Pinpoint the cell where the given text exists, returning its [X, Y] midpoint coordinate. 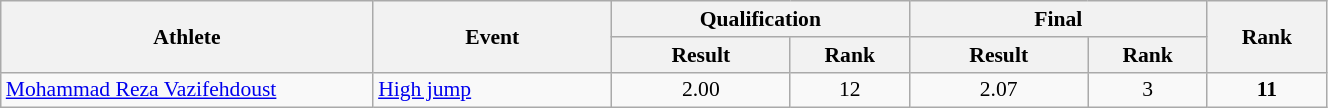
2.00 [700, 90]
11 [1266, 90]
12 [850, 90]
Mohammad Reza Vazifehdoust [187, 90]
3 [1148, 90]
2.07 [998, 90]
Event [492, 36]
Athlete [187, 36]
Final [1058, 19]
High jump [492, 90]
Qualification [760, 19]
